Search for the cell housing the specified text and yield its (x, y) center coordinate. 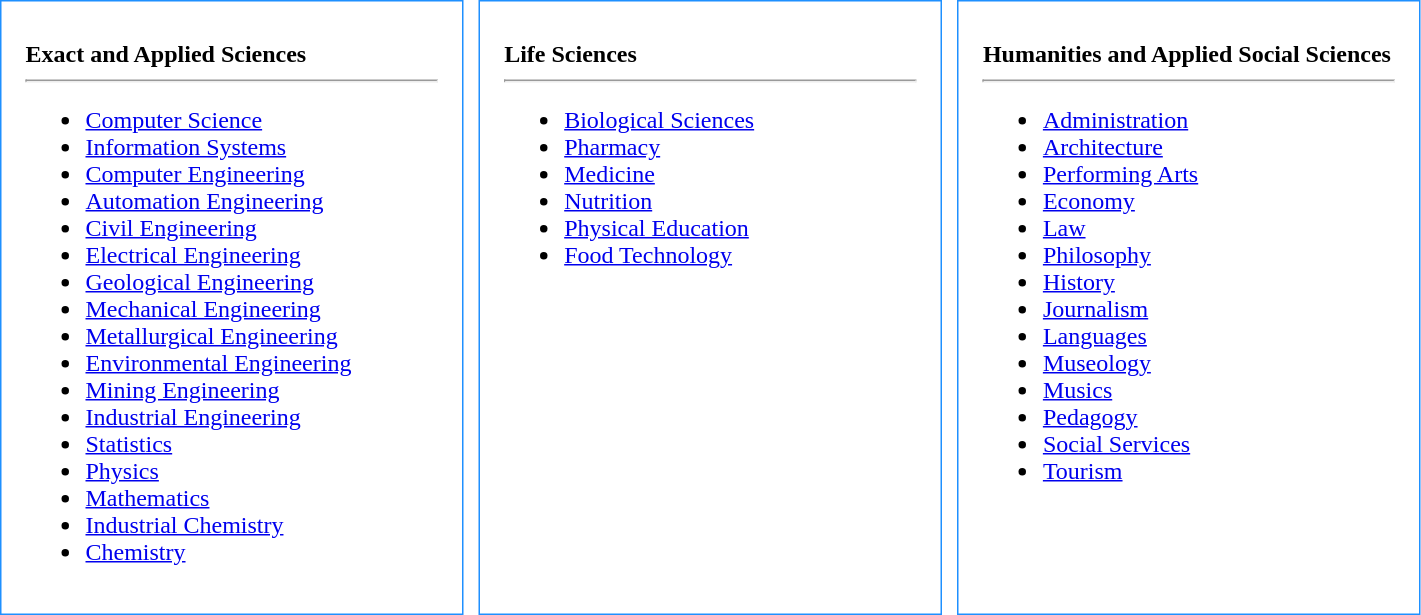
Life SciencesBiological SciencesPharmacyMedicineNutritionPhysical EducationFood Technology (711, 308)
